Capture the cell that displays the provided text and extract its (X, Y) central coordinate. 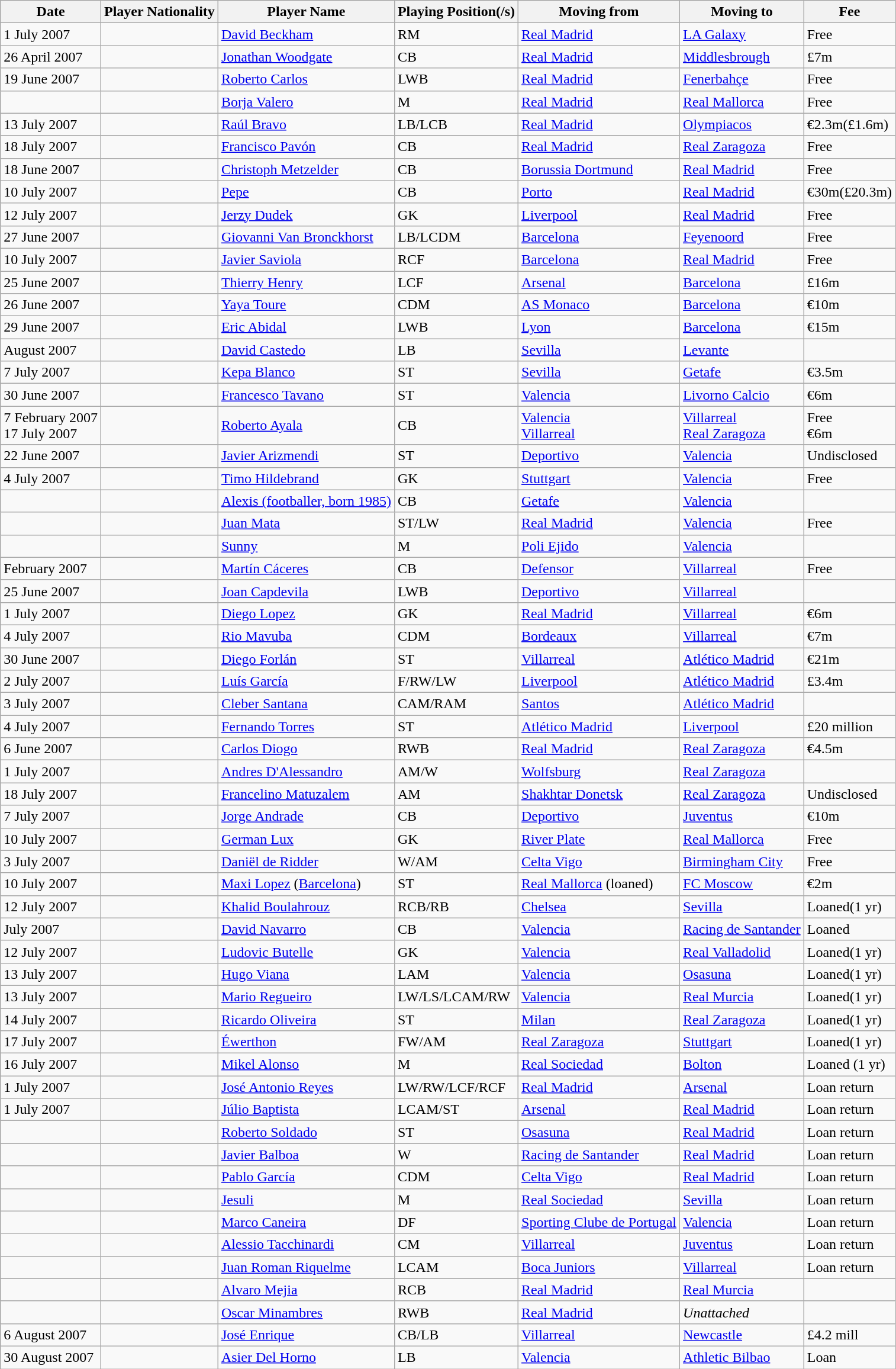
Wolfsburg (599, 772)
Júlio Baptista (306, 1110)
Roberto Soldado (306, 1132)
Moving from (599, 12)
Martín Cáceres (306, 568)
30 August 2007 (51, 1357)
Carlos Diogo (306, 749)
Alvaro Mejia (306, 1290)
Free€6m (849, 425)
7 February 2007 17 July 2007 (51, 425)
LW/LS/LCAM/RW (456, 997)
€2m (849, 884)
RCB/RB (456, 907)
February 2007 (51, 568)
Raúl Bravo (306, 124)
Pablo García (306, 1177)
LCAM (456, 1267)
W (456, 1155)
Christoph Metzelder (306, 169)
Unattached (742, 1312)
Mario Regueiro (306, 997)
Luís García (306, 682)
José Antonio Reyes (306, 1087)
Cleber Santana (306, 704)
Alessio Tacchinardi (306, 1245)
Rio Mavuba (306, 636)
27 June 2007 (51, 237)
£16m (849, 282)
26 June 2007 (51, 305)
Loan (849, 1357)
Diego Forlán (306, 659)
Fee (849, 12)
German Lux (306, 839)
Maxi Lopez (Barcelona) (306, 884)
Lyon (599, 327)
David Castedo (306, 350)
€4.5m (849, 749)
RCF (456, 259)
18 June 2007 (51, 169)
Kepa Blanco (306, 372)
26 April 2007 (51, 57)
Francisco Pavón (306, 147)
£4.2 mill (849, 1335)
Pepe (306, 192)
Juan Roman Riquelme (306, 1267)
AM (456, 794)
Joan Capdevila (306, 591)
ST/LW (456, 523)
€3.5m (849, 372)
£3.4m (849, 682)
Sporting Clube de Portugal (599, 1222)
€15m (849, 327)
Sunny (306, 546)
LAM (456, 974)
Birmingham City (742, 862)
Feyenoord (742, 237)
Timo Hildebrand (306, 478)
Bordeaux (599, 636)
Diego Lopez (306, 613)
Yaya Toure (306, 305)
Hugo Viana (306, 974)
July 2007 (51, 929)
W/AM (456, 862)
Asier Del Horno (306, 1357)
Eric Abidal (306, 327)
Villarreal Real Zaragoza (742, 425)
CAM/RAM (456, 704)
LA Galaxy (742, 34)
Oscar Minambres (306, 1312)
Real Mallorca (loaned) (599, 884)
Giovanni Van Bronckhorst (306, 237)
29 June 2007 (51, 327)
River Plate (599, 839)
Date (51, 12)
14 July 2007 (51, 1019)
Player Nationality (159, 12)
6 August 2007 (51, 1335)
Jerzy Dudek (306, 214)
RM (456, 34)
Defensor (599, 568)
LB/LCDM (456, 237)
F/RW/LW (456, 682)
CM (456, 1245)
Livorno Calcio (742, 395)
22 June 2007 (51, 456)
Real Valladolid (742, 952)
Francesco Tavano (306, 395)
CB/LB (456, 1335)
Player Name (306, 12)
Jonathan Woodgate (306, 57)
LB/LCB (456, 124)
16 July 2007 (51, 1065)
LCAM/ST (456, 1110)
Khalid Boulahrouz (306, 907)
17 July 2007 (51, 1042)
Valencia Villarreal (599, 425)
£20 million (849, 727)
Poli Ejido (599, 546)
€2.3m(£1.6m) (849, 124)
Fernando Torres (306, 727)
Borussia Dortmund (599, 169)
Milan (599, 1019)
Newcastle (742, 1335)
Daniël de Ridder (306, 862)
LW/RW/LCF/RCF (456, 1087)
Athletic Bilbao (742, 1357)
Alexis (footballer, born 1985) (306, 501)
Mikel Alonso (306, 1065)
Andres D'Alessandro (306, 772)
Francelino Matuzalem (306, 794)
19 June 2007 (51, 79)
AM/W (456, 772)
Javier Balboa (306, 1155)
August 2007 (51, 350)
Javier Arizmendi (306, 456)
6 June 2007 (51, 749)
Playing Position(/s) (456, 12)
Shakhtar Donetsk (599, 794)
Roberto Ayala (306, 425)
José Enrique (306, 1335)
Jesuli (306, 1200)
FC Moscow (742, 884)
RCB (456, 1290)
Boca Juniors (599, 1267)
Porto (599, 192)
DF (456, 1222)
Javier Saviola (306, 259)
Ludovic Butelle (306, 952)
Loaned (849, 929)
Middlesbrough (742, 57)
Jorge Andrade (306, 817)
£7m (849, 57)
LCF (456, 282)
Juan Mata (306, 523)
Thierry Henry (306, 282)
David Beckham (306, 34)
Éwerthon (306, 1042)
Levante (742, 350)
€21m (849, 659)
Fenerbahçe (742, 79)
€30m(£20.3m) (849, 192)
FW/AM (456, 1042)
Ricardo Oliveira (306, 1019)
AS Monaco (599, 305)
2 July 2007 (51, 682)
Olympiacos (742, 124)
Bolton (742, 1065)
Marco Caneira (306, 1222)
Santos (599, 704)
Moving to (742, 12)
David Navarro (306, 929)
Loaned (1 yr) (849, 1065)
Chelsea (599, 907)
€7m (849, 636)
Roberto Carlos (306, 79)
Borja Valero (306, 102)
